Find where the given text appears and provide that cell's center as [x, y] coordinate. 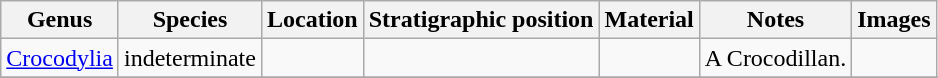
Images [894, 20]
Location [312, 20]
Stratigraphic position [481, 20]
A Crocodillan. [775, 58]
indeterminate [190, 58]
Material [649, 20]
Genus [60, 20]
Species [190, 20]
Notes [775, 20]
Crocodylia [60, 58]
